Provide the [x, y] coordinate of the cell's center where the given text is located.  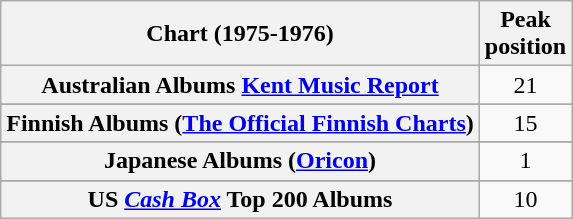
15 [525, 123]
Chart (1975-1976) [240, 34]
Australian Albums Kent Music Report [240, 85]
1 [525, 161]
US Cash Box Top 200 Albums [240, 199]
Finnish Albums (The Official Finnish Charts) [240, 123]
Japanese Albums (Oricon) [240, 161]
Peakposition [525, 34]
21 [525, 85]
10 [525, 199]
